Return [X, Y] of the center of cell containing provided text 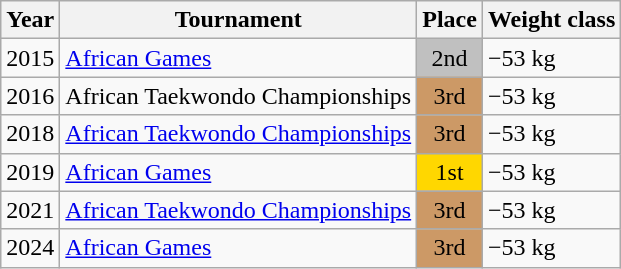
2021 [30, 210]
Tournament [238, 20]
2016 [30, 96]
2019 [30, 172]
2018 [30, 134]
Weight class [551, 20]
Place [450, 20]
2nd [450, 58]
1st [450, 172]
2015 [30, 58]
2024 [30, 248]
Year [30, 20]
